Search for the cell housing the specified text and yield its (x, y) center coordinate. 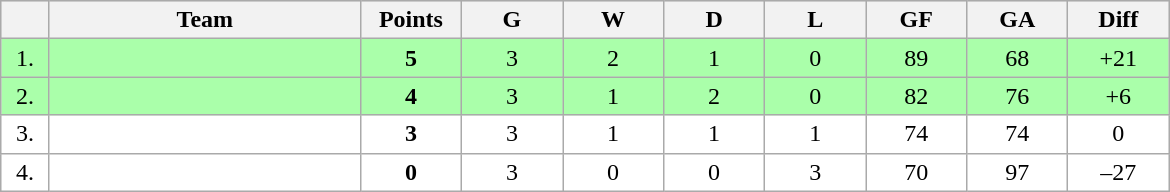
–27 (1118, 172)
Diff (1118, 20)
3. (26, 134)
68 (1018, 58)
Team (204, 20)
89 (916, 58)
W (612, 20)
GA (1018, 20)
82 (916, 96)
GF (916, 20)
D (714, 20)
G (512, 20)
+21 (1118, 58)
+6 (1118, 96)
5 (410, 58)
4. (26, 172)
2. (26, 96)
97 (1018, 172)
4 (410, 96)
76 (1018, 96)
1. (26, 58)
70 (916, 172)
L (816, 20)
Points (410, 20)
